Provide the [X, Y] coordinate of the cell's center where the given text is located.  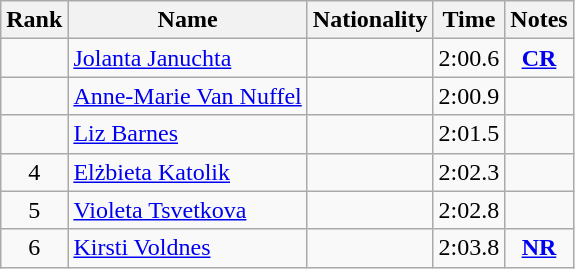
Liz Barnes [188, 134]
Kirsti Voldnes [188, 248]
4 [34, 172]
Notes [539, 20]
5 [34, 210]
Anne-Marie Van Nuffel [188, 96]
Time [469, 20]
Violeta Tsvetkova [188, 210]
2:03.8 [469, 248]
Jolanta Januchta [188, 58]
2:02.8 [469, 210]
6 [34, 248]
NR [539, 248]
2:01.5 [469, 134]
2:00.9 [469, 96]
Elżbieta Katolik [188, 172]
Rank [34, 20]
CR [539, 58]
Nationality [370, 20]
2:00.6 [469, 58]
Name [188, 20]
2:02.3 [469, 172]
